Return the [x, y] coordinate for the center point of the cell that contains the specified text.  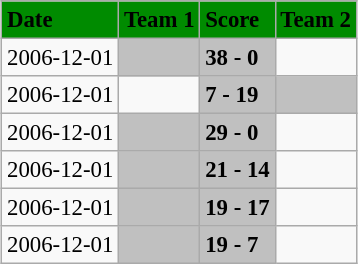
21 - 14 [238, 170]
38 - 0 [238, 57]
7 - 19 [238, 95]
19 - 17 [238, 208]
19 - 7 [238, 245]
Date [60, 20]
Score [238, 20]
Team 1 [160, 20]
Team 2 [316, 20]
29 - 0 [238, 133]
